For the text-containing cell, return its midpoint in [x, y] coordinate format. 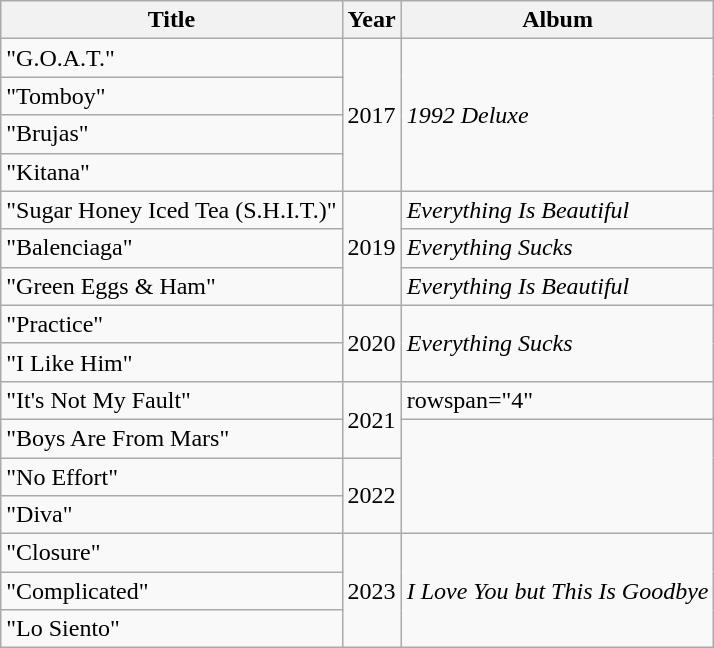
"No Effort" [172, 477]
"Practice" [172, 324]
"Green Eggs & Ham" [172, 286]
2023 [372, 591]
rowspan="4" [558, 400]
"Brujas" [172, 134]
"Sugar Honey Iced Tea (S.H.I.T.)" [172, 210]
"Tomboy" [172, 96]
Year [372, 20]
I Love You but This Is Goodbye [558, 591]
"Diva" [172, 515]
2022 [372, 496]
"Closure" [172, 553]
"Complicated" [172, 591]
"Balenciaga" [172, 248]
Album [558, 20]
"Lo Siento" [172, 629]
"I Like Him" [172, 362]
2021 [372, 419]
"Kitana" [172, 172]
"G.O.A.T." [172, 58]
1992 Deluxe [558, 115]
2019 [372, 248]
2020 [372, 343]
2017 [372, 115]
"Boys Are From Mars" [172, 438]
Title [172, 20]
"It's Not My Fault" [172, 400]
